Detect which cell encompasses the target text, then output its (x, y) center coordinate. 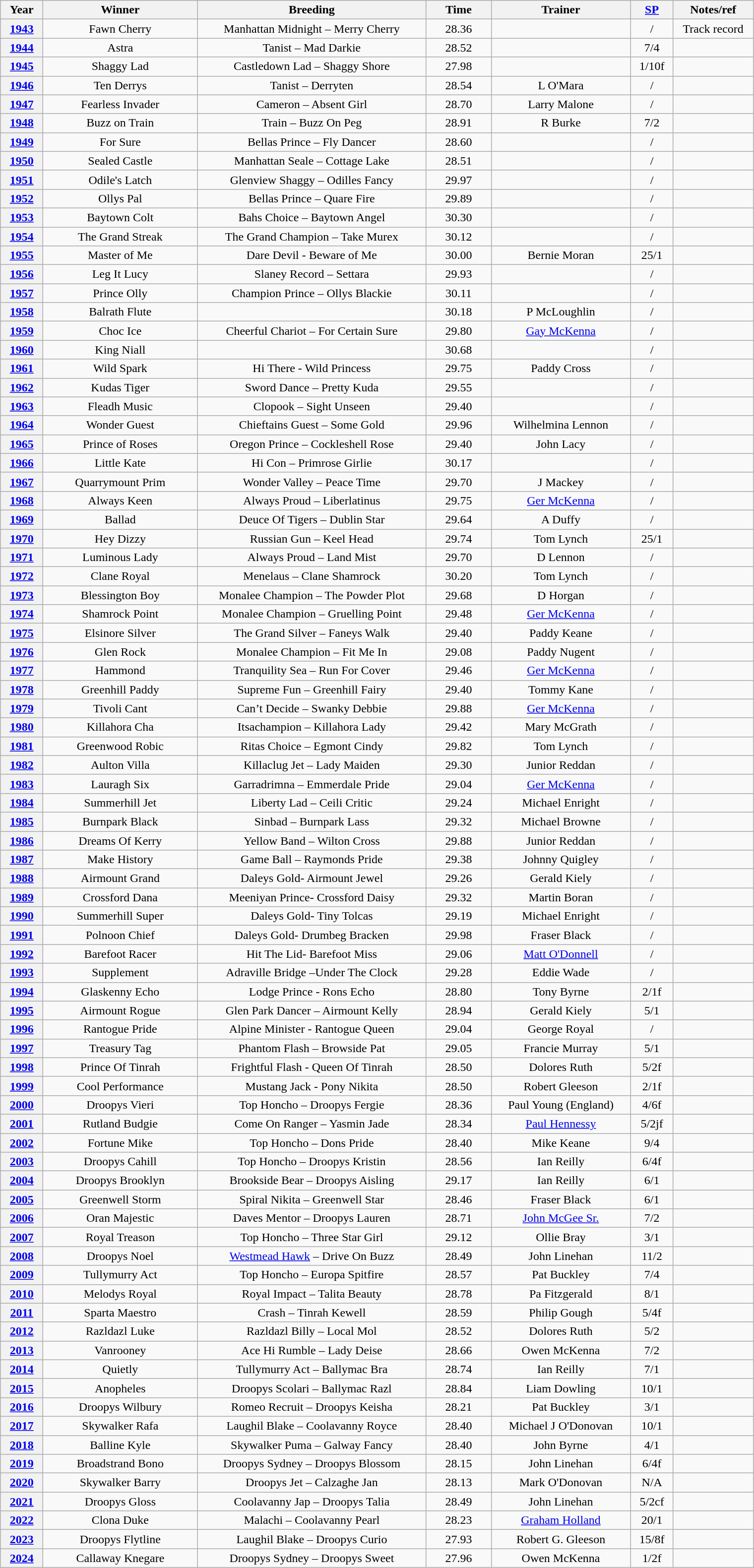
Ace Hi Rumble – Lady Deise (312, 1350)
Always Proud – Liberlatinus (312, 501)
Bahs Choice – Baytown Angel (312, 217)
Monalee Champion – Fit Me In (312, 652)
2008 (22, 1256)
Lodge Prince - Rons Echo (312, 992)
Prince Olly (120, 293)
Droopys Wilbury (120, 1407)
29.06 (458, 954)
1948 (22, 123)
Liberty Lad – Ceili Critic (312, 803)
Greenhill Paddy (120, 690)
27.93 (458, 1539)
Skywalker Barry (120, 1483)
Balline Kyle (120, 1445)
11/2 (652, 1256)
Crash – Tinrah Kewell (312, 1313)
Alpine Minister - Rantogue Queen (312, 1029)
1995 (22, 1010)
For Sure (120, 142)
29.98 (458, 935)
Tanist – Derryten (312, 85)
Bernie Moran (561, 255)
Ritas Choice – Egmont Cindy (312, 746)
Mustang Jack - Pony Nikita (312, 1086)
1966 (22, 463)
2014 (22, 1369)
Callaway Knegare (120, 1558)
R Burke (561, 123)
Little Kate (120, 463)
Hi There - Wild Princess (312, 369)
Tony Byrne (561, 992)
Rantogue Pride (120, 1029)
2023 (22, 1539)
The Grand Silver – Faneys Walk (312, 633)
2020 (22, 1483)
J Mackey (561, 482)
29.17 (458, 1181)
2024 (22, 1558)
Sinbad – Burnpark Lass (312, 821)
Droopys Sydney – Droopys Blossom (312, 1464)
Daleys Gold- Airmount Jewel (312, 878)
Come On Ranger – Yasmin Jade (312, 1124)
28.94 (458, 1010)
Mark O'Donovan (561, 1483)
29.12 (458, 1237)
Ollys Pal (120, 198)
29.93 (458, 274)
28.21 (458, 1407)
Shamrock Point (120, 614)
2022 (22, 1520)
Anopheles (120, 1388)
1997 (22, 1048)
Airmount Rogue (120, 1010)
28.74 (458, 1369)
Notes/ref (713, 10)
2003 (22, 1162)
2021 (22, 1502)
Fleadh Music (120, 406)
Droopys Scolari – Ballymac Razl (312, 1388)
Wonder Valley – Peace Time (312, 482)
1967 (22, 482)
Skywalker Puma – Galway Fancy (312, 1445)
P McLoughlin (561, 312)
5/2cf (652, 1502)
Astra (120, 48)
Manhattan Midnight – Merry Cherry (312, 29)
Robert Gleeson (561, 1086)
1986 (22, 841)
28.13 (458, 1483)
N/A (652, 1483)
1/2f (652, 1558)
28.78 (458, 1294)
9/4 (652, 1142)
30.17 (458, 463)
Buzz on Train (120, 123)
Burnpark Black (120, 821)
Cameron – Absent Girl (312, 104)
Quarrymount Prim (120, 482)
Razldazl Billy – Local Mol (312, 1331)
Choc Ice (120, 331)
Michael J O'Donovan (561, 1426)
Top Honcho – Dons Pride (312, 1142)
2006 (22, 1218)
1963 (22, 406)
2000 (22, 1105)
1962 (22, 387)
Treasury Tag (120, 1048)
5/2 (652, 1331)
1976 (22, 652)
Royal Treason (120, 1237)
Daleys Gold- Drumbeg Bracken (312, 935)
1981 (22, 746)
Tranquility Sea – Run For Cover (312, 671)
John Lacy (561, 444)
Droopys Sydney – Droopys Sweet (312, 1558)
Top Honcho – Three Star Girl (312, 1237)
1957 (22, 293)
8/1 (652, 1294)
Droopys Noel (120, 1256)
The Grand Streak (120, 237)
1964 (22, 425)
Chieftains Guest – Some Gold (312, 425)
2005 (22, 1199)
29.64 (458, 519)
28.70 (458, 104)
Droopys Jet – Calzaghe Jan (312, 1483)
Bellas Prince – Quare Fire (312, 198)
The Grand Champion – Take Murex (312, 237)
29.19 (458, 916)
30.30 (458, 217)
Tullymurry Act – Ballymac Bra (312, 1369)
Luminous Lady (120, 558)
Paul Young (England) (561, 1105)
29.46 (458, 671)
Glaskenny Echo (120, 992)
1980 (22, 727)
Deuce Of Tigers – Dublin Star (312, 519)
4/6f (652, 1105)
L O'Mara (561, 85)
1952 (22, 198)
Year (22, 10)
Meeniyan Prince- Crossford Daisy (312, 897)
Malachi – Coolavanny Pearl (312, 1520)
Champion Prince – Ollys Blackie (312, 293)
Leg It Lucy (120, 274)
1959 (22, 331)
29.42 (458, 727)
2010 (22, 1294)
Track record (713, 29)
29.48 (458, 614)
Greenwood Robic (120, 746)
1996 (22, 1029)
Ten Derrys (120, 85)
Robert G. Gleeson (561, 1539)
1975 (22, 633)
John McGee Sr. (561, 1218)
Crossford Dana (120, 897)
30.18 (458, 312)
Can’t Decide – Swanky Debbie (312, 708)
Francie Murray (561, 1048)
Aulton Villa (120, 765)
Sparta Maestro (120, 1313)
Droopys Brooklyn (120, 1181)
Kudas Tiger (120, 387)
Greenwell Storm (120, 1199)
1970 (22, 538)
Elsinore Silver (120, 633)
2007 (22, 1237)
Frightful Flash - Queen Of Tinrah (312, 1067)
15/8f (652, 1539)
Martin Boran (561, 897)
Wonder Guest (120, 425)
1958 (22, 312)
5/2jf (652, 1124)
Summerhill Jet (120, 803)
Master of Me (120, 255)
2016 (22, 1407)
Royal Impact – Talita Beauty (312, 1294)
28.59 (458, 1313)
Larry Malone (561, 104)
1953 (22, 217)
A Duffy (561, 519)
29.26 (458, 878)
D Lennon (561, 558)
1956 (22, 274)
Always Proud – Land Mist (312, 558)
1960 (22, 350)
Razldazl Luke (120, 1331)
Prince Of Tinrah (120, 1067)
2011 (22, 1313)
Spiral Nikita – Greenwell Star (312, 1199)
28.57 (458, 1275)
Make History (120, 860)
30.12 (458, 237)
Hammond (120, 671)
1994 (22, 992)
28.66 (458, 1350)
27.98 (458, 66)
2002 (22, 1142)
29.96 (458, 425)
28.54 (458, 85)
1973 (22, 595)
D Horgan (561, 595)
1972 (22, 576)
Skywalker Rafa (120, 1426)
20/1 (652, 1520)
Quietly (120, 1369)
1950 (22, 161)
2018 (22, 1445)
Lauragh Six (120, 784)
1969 (22, 519)
Summerhill Super (120, 916)
Clopook – Sight Unseen (312, 406)
Cheerful Chariot – For Certain Sure (312, 331)
Trainer (561, 10)
Hit The Lid- Barefoot Miss (312, 954)
Graham Holland (561, 1520)
1968 (22, 501)
1988 (22, 878)
Menelaus – Clane Shamrock (312, 576)
29.28 (458, 973)
Daves Mentor – Droopys Lauren (312, 1218)
Winner (120, 10)
Clane Royal (120, 576)
1955 (22, 255)
27.96 (458, 1558)
28.51 (458, 161)
Shaggy Lad (120, 66)
2004 (22, 1181)
1971 (22, 558)
Vanrooney (120, 1350)
Hey Dizzy (120, 538)
Phantom Flash – Browside Pat (312, 1048)
Killaclug Jet – Lady Maiden (312, 765)
1987 (22, 860)
Tommy Kane (561, 690)
Yellow Band – Wilton Cross (312, 841)
Glen Park Dancer – Airmount Kelly (312, 1010)
Manhattan Seale – Cottage Lake (312, 161)
28.46 (458, 1199)
Paul Hennessy (561, 1124)
Pa Fitzgerald (561, 1294)
Dreams Of Kerry (120, 841)
1974 (22, 614)
Prince of Roses (120, 444)
1961 (22, 369)
Paddy Cross (561, 369)
28.71 (458, 1218)
Hi Con – Primrose Girlie (312, 463)
1949 (22, 142)
George Royal (561, 1029)
Gay McKenna (561, 331)
28.15 (458, 1464)
1999 (22, 1086)
SP (652, 10)
Philip Gough (561, 1313)
1/10f (652, 66)
Tanist – Mad Darkie (312, 48)
1984 (22, 803)
1946 (22, 85)
29.82 (458, 746)
Rutland Budgie (120, 1124)
1945 (22, 66)
Oran Majestic (120, 1218)
Tivoli Cant (120, 708)
Wilhelmina Lennon (561, 425)
Droopys Gloss (120, 1502)
Laughil Blake – Droopys Curio (312, 1539)
Bellas Prince – Fly Dancer (312, 142)
Balrath Flute (120, 312)
Supreme Fun – Greenhill Fairy (312, 690)
28.34 (458, 1124)
30.68 (458, 350)
2001 (22, 1124)
Broadstrand Bono (120, 1464)
Top Honcho – Droopys Kristin (312, 1162)
Paddy Keane (561, 633)
Daleys Gold- Tiny Tolcas (312, 916)
Barefoot Racer (120, 954)
7/1 (652, 1369)
29.38 (458, 860)
1992 (22, 954)
Adraville Bridge –Under The Clock (312, 973)
Supplement (120, 973)
Breeding (312, 10)
29.24 (458, 803)
Top Honcho – Droopys Fergie (312, 1105)
1985 (22, 821)
Glenview Shaggy – Odilles Fancy (312, 180)
Glen Rock (120, 652)
Fawn Cherry (120, 29)
28.23 (458, 1520)
1947 (22, 104)
1989 (22, 897)
Slaney Record – Settara (312, 274)
Airmount Grand (120, 878)
1978 (22, 690)
Fearless Invader (120, 104)
1951 (22, 180)
28.56 (458, 1162)
Laughil Blake – Coolavanny Royce (312, 1426)
Time (458, 10)
Top Honcho – Europa Spitfire (312, 1275)
29.30 (458, 765)
Johnny Quigley (561, 860)
Liam Dowling (561, 1388)
1993 (22, 973)
Tullymurry Act (120, 1275)
2017 (22, 1426)
Wild Spark (120, 369)
29.80 (458, 331)
1965 (22, 444)
King Niall (120, 350)
Garradrimna – Emmerdale Pride (312, 784)
Game Ball – Raymonds Pride (312, 860)
Michael Browne (561, 821)
29.97 (458, 180)
Mike Keane (561, 1142)
Ollie Bray (561, 1237)
Fortune Mike (120, 1142)
Droopys Vieri (120, 1105)
2019 (22, 1464)
28.91 (458, 123)
29.55 (458, 387)
Westmead Hawk – Drive On Buzz (312, 1256)
Train – Buzz On Peg (312, 123)
30.00 (458, 255)
Brookside Bear – Droopys Aisling (312, 1181)
Droopys Cahill (120, 1162)
1983 (22, 784)
Always Keen (120, 501)
Russian Gun – Keel Head (312, 538)
Sword Dance – Pretty Kuda (312, 387)
2013 (22, 1350)
30.11 (458, 293)
Dare Devil - Beware of Me (312, 255)
1979 (22, 708)
Melodys Royal (120, 1294)
Droopys Flytline (120, 1539)
2009 (22, 1275)
Clona Duke (120, 1520)
1998 (22, 1067)
Monalee Champion – The Powder Plot (312, 595)
1977 (22, 671)
Monalee Champion – Gruelling Point (312, 614)
29.05 (458, 1048)
30.20 (458, 576)
29.08 (458, 652)
28.60 (458, 142)
Blessington Boy (120, 595)
2012 (22, 1331)
Oregon Prince – Cockleshell Rose (312, 444)
5/4f (652, 1313)
Sealed Castle (120, 161)
Coolavanny Jap – Droopys Talia (312, 1502)
1982 (22, 765)
1954 (22, 237)
John Byrne (561, 1445)
Killahora Cha (120, 727)
Eddie Wade (561, 973)
Cool Performance (120, 1086)
Baytown Colt (120, 217)
1991 (22, 935)
Odile's Latch (120, 180)
29.74 (458, 538)
28.84 (458, 1388)
Castledown Lad – Shaggy Shore (312, 66)
Polnoon Chief (120, 935)
1944 (22, 48)
Mary McGrath (561, 727)
29.68 (458, 595)
Matt O'Donnell (561, 954)
28.80 (458, 992)
5/2f (652, 1067)
2015 (22, 1388)
1943 (22, 29)
Itsachampion – Killahora Lady (312, 727)
Ballad (120, 519)
1990 (22, 916)
29.89 (458, 198)
4/1 (652, 1445)
Romeo Recruit – Droopys Keisha (312, 1407)
Paddy Nugent (561, 652)
